Determine the [X, Y] coordinate at the center of the cell enclosing the given text.  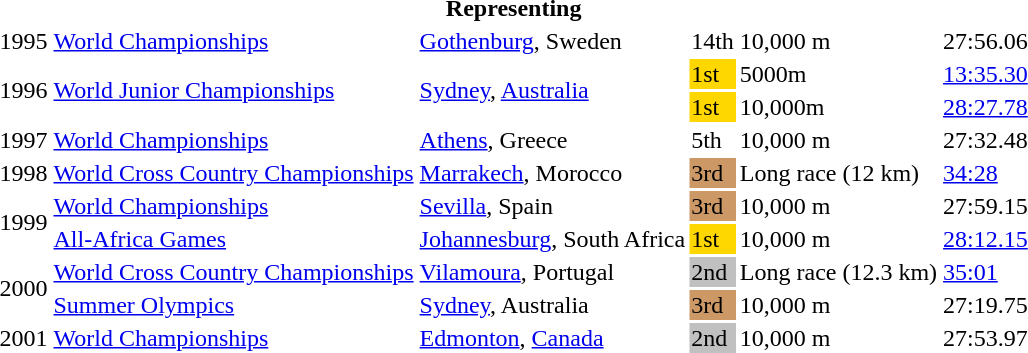
Vilamoura, Portugal [552, 272]
10,000m [838, 107]
5th [713, 140]
Johannesburg, South Africa [552, 239]
Athens, Greece [552, 140]
Gothenburg, Sweden [552, 41]
Edmonton, Canada [552, 338]
Summer Olympics [234, 305]
Long race (12.3 km) [838, 272]
All-Africa Games [234, 239]
Long race (12 km) [838, 173]
Sevilla, Spain [552, 206]
14th [713, 41]
5000m [838, 74]
World Junior Championships [234, 90]
Marrakech, Morocco [552, 173]
